Search for the cell housing the specified text and yield its (X, Y) center coordinate. 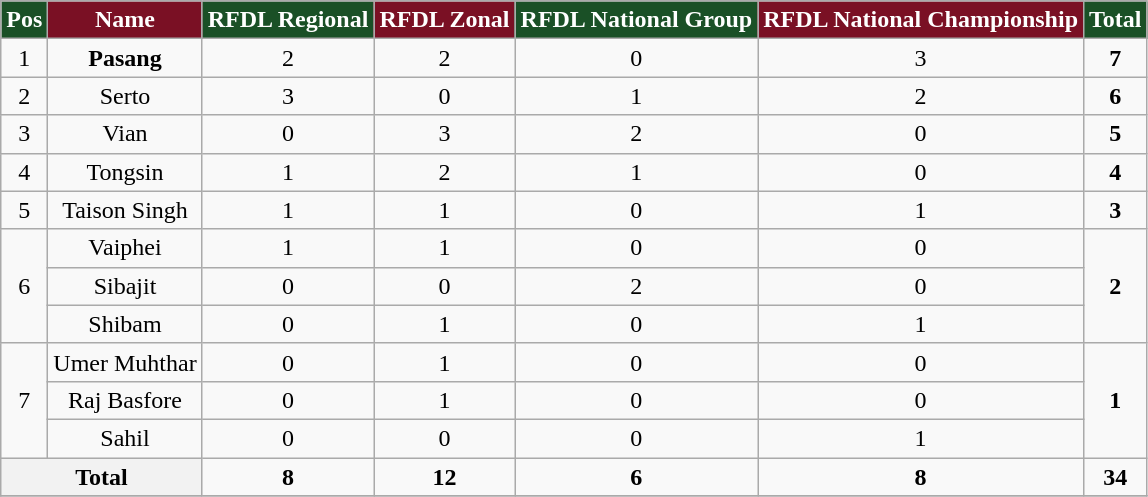
Pos (24, 20)
Serto (125, 96)
12 (444, 477)
RFDL Zonal (444, 20)
Tongsin (125, 172)
Vaiphei (125, 248)
RFDL Regional (288, 20)
Vian (125, 134)
Shibam (125, 324)
RFDL National Championship (921, 20)
Name (125, 20)
RFDL National Group (636, 20)
Sibajit (125, 286)
Umer Muhthar (125, 362)
Raj Basfore (125, 400)
Sahil (125, 438)
34 (1116, 477)
Taison Singh (125, 210)
Pasang (125, 58)
